Extract the (X, Y) coordinate from the center of the cell holding the provided text.  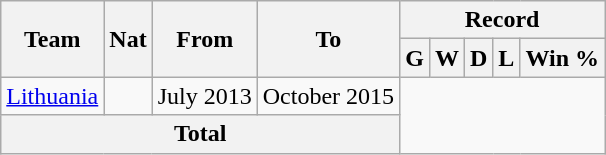
D (478, 58)
From (204, 39)
To (328, 39)
Nat (128, 39)
Team (52, 39)
G (415, 58)
W (446, 58)
L (506, 58)
Win % (562, 58)
Total (200, 134)
October 2015 (328, 96)
Lithuania (52, 96)
Record (502, 20)
July 2013 (204, 96)
